Return the [x, y] coordinate for the center point of the cell that contains the specified text.  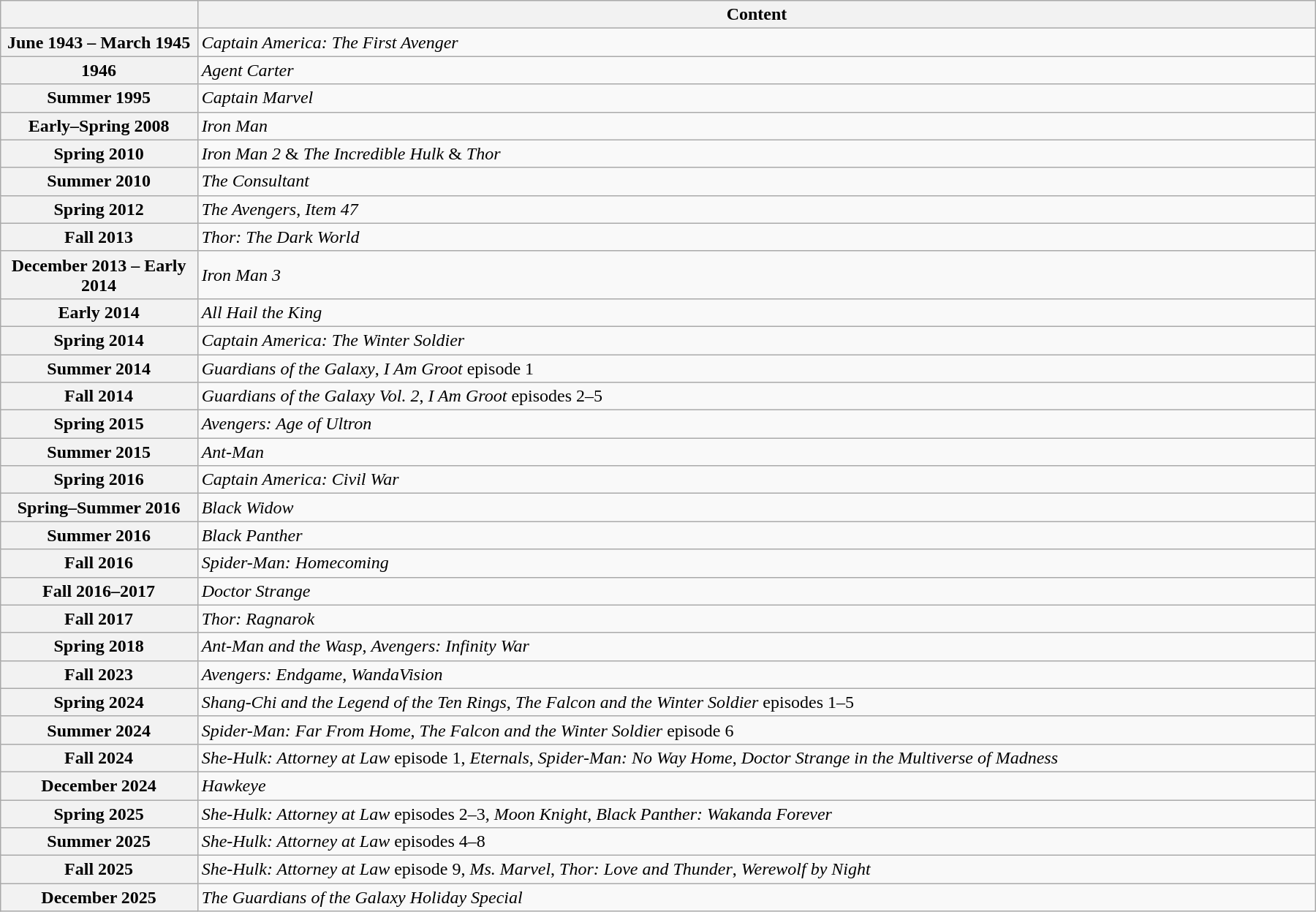
Ant-Man and the Wasp, Avengers: Infinity War [757, 647]
Fall 2014 [99, 396]
Content [757, 15]
Hawkeye [757, 785]
Thor: The Dark World [757, 237]
Spring 2014 [99, 340]
The Avengers, Item 47 [757, 209]
Spring 2024 [99, 702]
Guardians of the Galaxy, I Am Groot episode 1 [757, 368]
Summer 2010 [99, 181]
The Consultant [757, 181]
Captain America: Civil War [757, 480]
Early 2014 [99, 312]
Avengers: Endgame, WandaVision [757, 674]
December 2013 – Early 2014 [99, 275]
She-Hulk: Attorney at Law episode 1, Eternals, Spider-Man: No Way Home, Doctor Strange in the Multiverse of Madness [757, 758]
All Hail the King [757, 312]
December 2025 [99, 897]
The Guardians of the Galaxy Holiday Special [757, 897]
Captain America: The First Avenger [757, 42]
Fall 2013 [99, 237]
Iron Man 2 & The Incredible Hulk & Thor [757, 154]
Summer 2016 [99, 535]
Spring–Summer 2016 [99, 508]
Spring 2016 [99, 480]
Spring 2010 [99, 154]
Spring 2012 [99, 209]
Summer 2014 [99, 368]
Captain Marvel [757, 98]
Fall 2025 [99, 870]
Fall 2024 [99, 758]
Summer 1995 [99, 98]
Black Panther [757, 535]
Thor: Ragnarok [757, 619]
Iron Man 3 [757, 275]
Ant-Man [757, 452]
Early–Spring 2008 [99, 126]
Spring 2025 [99, 814]
1946 [99, 70]
Spider-Man: Far From Home, The Falcon and the Winter Soldier episode 6 [757, 730]
Shang-Chi and the Legend of the Ten Rings, The Falcon and the Winter Soldier episodes 1–5 [757, 702]
She-Hulk: Attorney at Law episodes 2–3, Moon Knight, Black Panther: Wakanda Forever [757, 814]
Black Widow [757, 508]
Fall 2017 [99, 619]
Summer 2024 [99, 730]
Avengers: Age of Ultron [757, 424]
Fall 2023 [99, 674]
Agent Carter [757, 70]
She-Hulk: Attorney at Law episode 9, Ms. Marvel, Thor: Love and Thunder, Werewolf by Night [757, 870]
Fall 2016 [99, 563]
Summer 2025 [99, 842]
December 2024 [99, 785]
Guardians of the Galaxy Vol. 2, I Am Groot episodes 2–5 [757, 396]
Fall 2016–2017 [99, 591]
Doctor Strange [757, 591]
Iron Man [757, 126]
Spring 2015 [99, 424]
Captain America: The Winter Soldier [757, 340]
Spider-Man: Homecoming [757, 563]
June 1943 – March 1945 [99, 42]
Spring 2018 [99, 647]
She-Hulk: Attorney at Law episodes 4–8 [757, 842]
Summer 2015 [99, 452]
